Pinpoint the cell where the given text exists, returning its (x, y) midpoint coordinate. 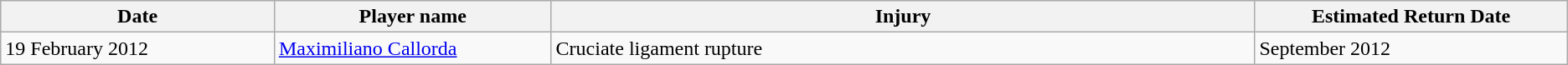
Injury (903, 17)
Cruciate ligament rupture (903, 48)
Maximiliano Callorda (412, 48)
Estimated Return Date (1411, 17)
19 February 2012 (137, 48)
Date (137, 17)
September 2012 (1411, 48)
Player name (412, 17)
